Detect which cell encompasses the target text, then output its (X, Y) center coordinate. 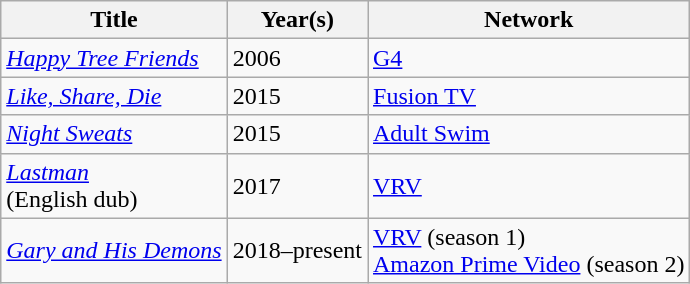
Fusion TV (529, 96)
Adult Swim (529, 134)
2006 (297, 58)
Network (529, 20)
Like, Share, Die (114, 96)
VRV (529, 186)
Lastman(English dub) (114, 186)
Title (114, 20)
2018–present (297, 250)
Gary and His Demons (114, 250)
G4 (529, 58)
Happy Tree Friends (114, 58)
Night Sweats (114, 134)
Year(s) (297, 20)
2017 (297, 186)
VRV (season 1)Amazon Prime Video (season 2) (529, 250)
